Determine the [X, Y] coordinate at the center of the cell enclosing the given text.  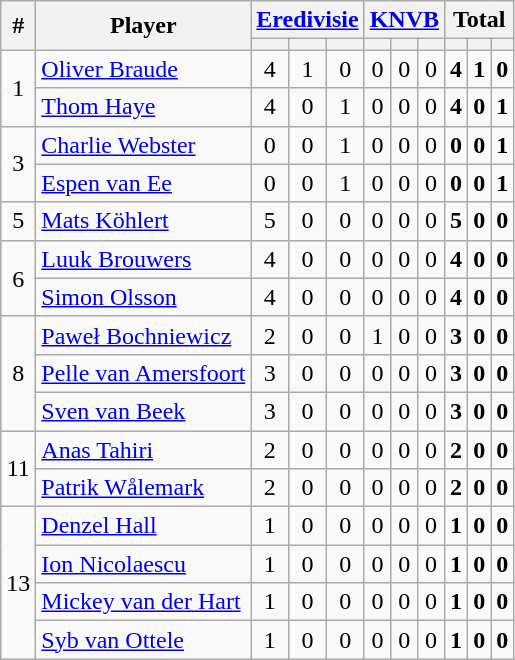
Eredivisie [308, 20]
Player [144, 26]
13 [18, 583]
# [18, 26]
Simon Olsson [144, 297]
KNVB [404, 20]
11 [18, 468]
Paweł Bochniewicz [144, 335]
Total [480, 20]
Charlie Webster [144, 145]
Denzel Hall [144, 526]
8 [18, 373]
Mickey van der Hart [144, 602]
Syb van Ottele [144, 640]
Anas Tahiri [144, 449]
Oliver Braude [144, 69]
Luuk Brouwers [144, 259]
Ion Nicolaescu [144, 564]
Mats Köhlert [144, 221]
Espen van Ee [144, 183]
6 [18, 278]
Thom Haye [144, 107]
Patrik Wålemark [144, 488]
Pelle van Amersfoort [144, 373]
Sven van Beek [144, 411]
